Search for the cell housing the specified text and yield its [x, y] center coordinate. 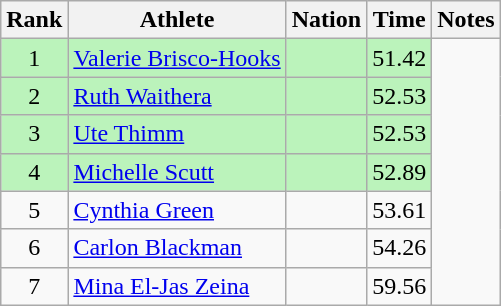
2 [34, 96]
52.89 [400, 172]
Nation [326, 20]
4 [34, 172]
Rank [34, 20]
Athlete [177, 20]
Michelle Scutt [177, 172]
53.61 [400, 210]
59.56 [400, 286]
Cynthia Green [177, 210]
Carlon Blackman [177, 248]
5 [34, 210]
3 [34, 134]
Ruth Waithera [177, 96]
51.42 [400, 58]
6 [34, 248]
Ute Thimm [177, 134]
Notes [466, 20]
Mina El-Jas Zeina [177, 286]
Valerie Brisco-Hooks [177, 58]
54.26 [400, 248]
Time [400, 20]
1 [34, 58]
7 [34, 286]
